Identify which cell holds the provided text, then report its (x, y) central coordinate. 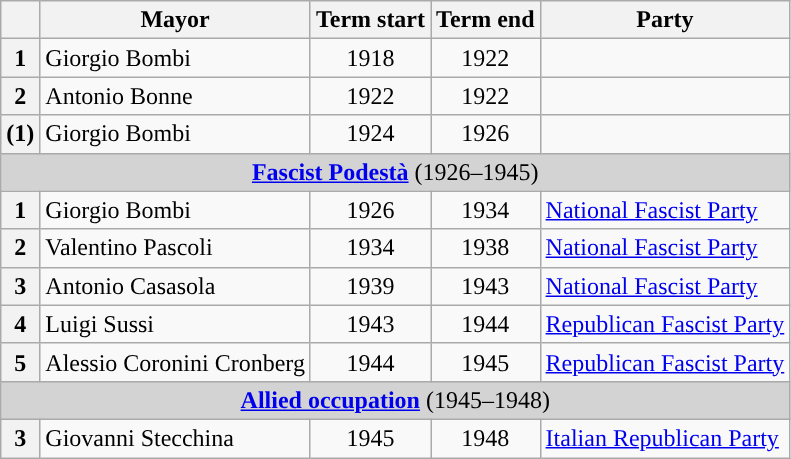
1924 (370, 134)
Party (665, 20)
(1) (20, 134)
Antonio Bonne (176, 96)
1948 (486, 438)
Allied occupation (1945–1948) (396, 400)
Italian Republican Party (665, 438)
Term start (370, 20)
Alessio Coronini Cronberg (176, 362)
Term end (486, 20)
Valentino Pascoli (176, 248)
Fascist Podestà (1926–1945) (396, 172)
4 (20, 324)
1939 (370, 286)
1918 (370, 58)
Giovanni Stecchina (176, 438)
Luigi Sussi (176, 324)
5 (20, 362)
1938 (486, 248)
Antonio Casasola (176, 286)
Mayor (176, 20)
